Return the (X, Y) coordinate for the center point of the cell that contains the specified text.  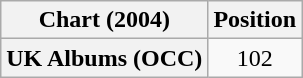
Position (255, 20)
Chart (2004) (104, 20)
UK Albums (OCC) (104, 58)
102 (255, 58)
